Search for the cell housing the specified text and yield its (X, Y) center coordinate. 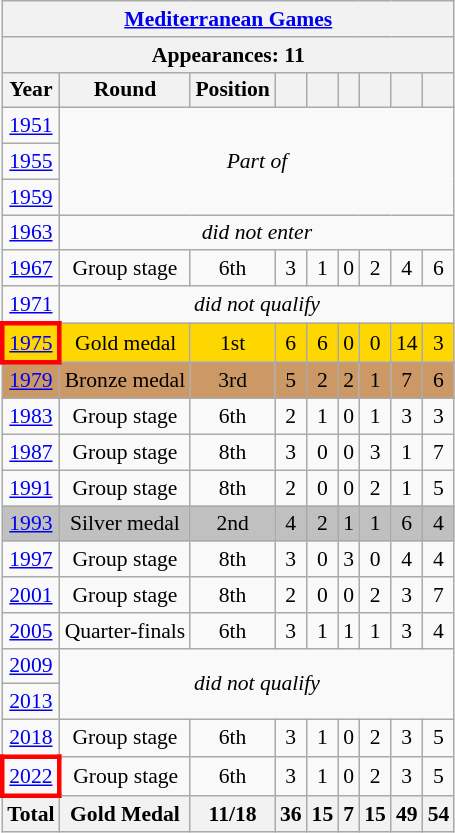
1959 (30, 197)
1955 (30, 162)
Position (232, 90)
3rd (232, 380)
Quarter-finals (126, 631)
54 (439, 814)
Gold Medal (126, 814)
Bronze medal (126, 380)
14 (407, 342)
1979 (30, 380)
36 (291, 814)
Year (30, 90)
2018 (30, 738)
Total (30, 814)
1983 (30, 417)
2009 (30, 666)
Gold medal (126, 342)
1971 (30, 304)
1967 (30, 269)
2001 (30, 595)
49 (407, 814)
1963 (30, 233)
2022 (30, 776)
Mediterranean Games (228, 19)
1975 (30, 342)
2005 (30, 631)
2nd (232, 524)
1987 (30, 453)
1st (232, 342)
11/18 (232, 814)
1993 (30, 524)
1951 (30, 126)
1997 (30, 560)
Silver medal (126, 524)
Round (126, 90)
did not enter (258, 233)
Part of (258, 162)
2013 (30, 702)
Appearances: 11 (228, 55)
1991 (30, 488)
